From the cell containing the given text, extract its center point as (X, Y) coordinate. 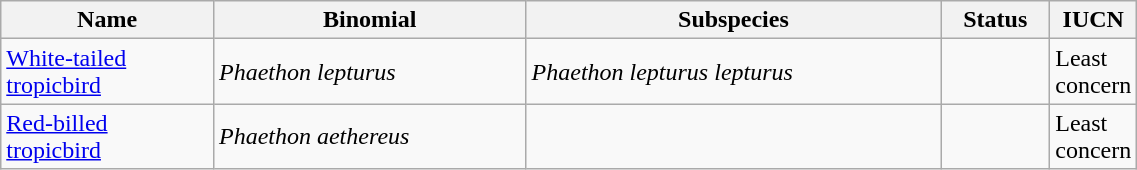
Name (108, 20)
Binomial (370, 20)
Phaethon lepturus lepturus (734, 72)
Phaethon lepturus (370, 72)
White-tailed tropicbird (108, 72)
IUCN (1094, 20)
Red-billed tropicbird (108, 136)
Subspecies (734, 20)
Status (996, 20)
Phaethon aethereus (370, 136)
